Scan for the cell matching the given text and deliver its (x, y) coordinate at center. 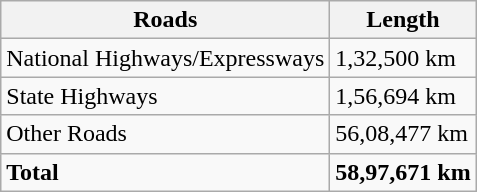
Roads (166, 20)
1,32,500 km (403, 58)
Other Roads (166, 134)
State Highways (166, 96)
Length (403, 20)
1,56,694 km (403, 96)
Total (166, 172)
National Highways/Expressways (166, 58)
56,08,477 km (403, 134)
58,97,671 km (403, 172)
